Scan for the cell matching the given text and deliver its [x, y] coordinate at center. 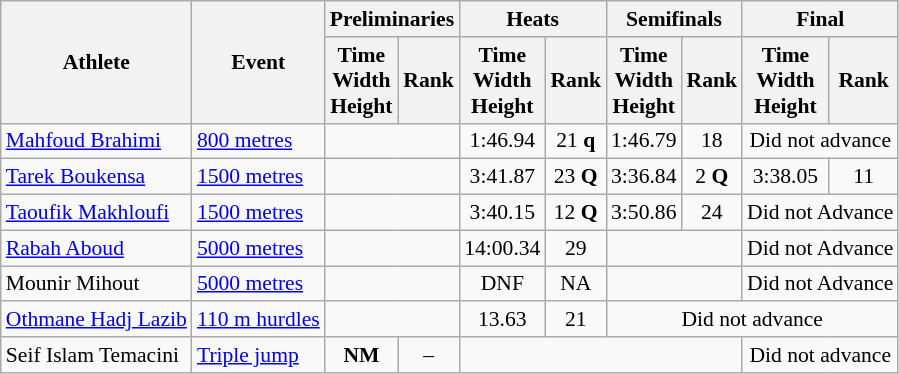
21 [576, 320]
Mounir Mihout [96, 284]
Event [258, 62]
Final [820, 19]
12 Q [576, 213]
Preliminaries [392, 19]
Triple jump [258, 355]
Heats [532, 19]
24 [712, 213]
Semifinals [674, 19]
Mahfoud Brahimi [96, 141]
3:41.87 [502, 177]
800 metres [258, 141]
3:36.84 [644, 177]
3:50.86 [644, 213]
– [428, 355]
3:40.15 [502, 213]
14:00.34 [502, 248]
Taoufik Makhloufi [96, 213]
2 Q [712, 177]
NA [576, 284]
3:38.05 [786, 177]
Tarek Boukensa [96, 177]
Athlete [96, 62]
Seif Islam Temacini [96, 355]
18 [712, 141]
21 q [576, 141]
23 Q [576, 177]
Othmane Hadj Lazib [96, 320]
1:46.79 [644, 141]
NM [362, 355]
13.63 [502, 320]
Rabah Aboud [96, 248]
29 [576, 248]
110 m hurdles [258, 320]
DNF [502, 284]
11 [864, 177]
1:46.94 [502, 141]
